Provide the [x, y] coordinate of the cell's center where the given text is located.  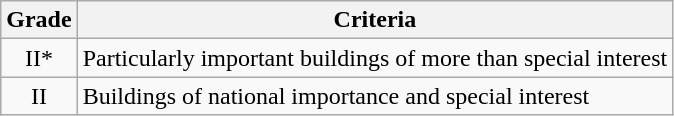
Criteria [375, 20]
Particularly important buildings of more than special interest [375, 58]
II* [39, 58]
Grade [39, 20]
II [39, 96]
Buildings of national importance and special interest [375, 96]
